Identify which cell holds the provided text, then report its [x, y] central coordinate. 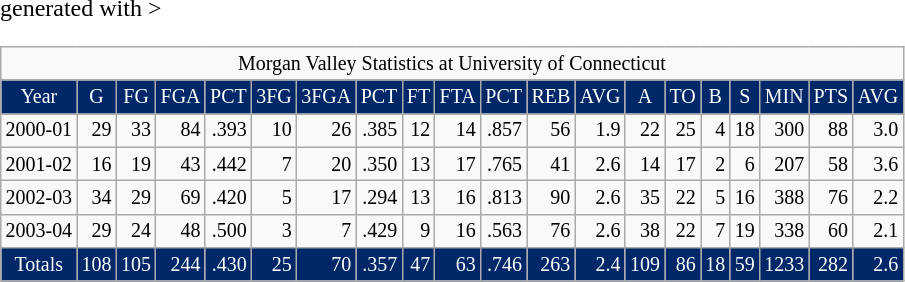
FG [136, 96]
56 [551, 130]
4 [714, 130]
282 [831, 264]
2001-02 [39, 164]
FTA [458, 96]
90 [551, 198]
2003-04 [39, 230]
41 [551, 164]
12 [418, 130]
.857 [504, 130]
2000-01 [39, 130]
109 [644, 264]
207 [784, 164]
60 [831, 230]
388 [784, 198]
.430 [228, 264]
.442 [228, 164]
.294 [379, 198]
59 [744, 264]
34 [96, 198]
26 [326, 130]
B [714, 96]
47 [418, 264]
.765 [504, 164]
.357 [379, 264]
35 [644, 198]
10 [274, 130]
.746 [504, 264]
70 [326, 264]
105 [136, 264]
1233 [784, 264]
.813 [504, 198]
2.4 [600, 264]
1.9 [600, 130]
2002-03 [39, 198]
88 [831, 130]
.420 [228, 198]
3.6 [878, 164]
G [96, 96]
86 [683, 264]
.429 [379, 230]
300 [784, 130]
REB [551, 96]
FGA [180, 96]
TO [683, 96]
Totals [39, 264]
3FGA [326, 96]
PTS [831, 96]
3FG [274, 96]
6 [744, 164]
.385 [379, 130]
.350 [379, 164]
3 [274, 230]
MIN [784, 96]
Year [39, 96]
S [744, 96]
48 [180, 230]
244 [180, 264]
.563 [504, 230]
338 [784, 230]
.393 [228, 130]
43 [180, 164]
33 [136, 130]
2.2 [878, 198]
69 [180, 198]
.500 [228, 230]
20 [326, 164]
63 [458, 264]
38 [644, 230]
84 [180, 130]
108 [96, 264]
58 [831, 164]
2.1 [878, 230]
2 [714, 164]
9 [418, 230]
24 [136, 230]
FT [418, 96]
3.0 [878, 130]
A [644, 96]
Morgan Valley Statistics at University of Connecticut [452, 64]
263 [551, 264]
